Scan for the cell matching the given text and deliver its (X, Y) coordinate at center. 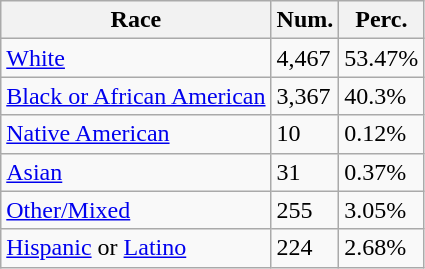
10 (305, 134)
Asian (136, 172)
31 (305, 172)
Other/Mixed (136, 210)
3,367 (305, 96)
Black or African American (136, 96)
Hispanic or Latino (136, 248)
White (136, 58)
40.3% (382, 96)
224 (305, 248)
53.47% (382, 58)
2.68% (382, 248)
0.37% (382, 172)
255 (305, 210)
Native American (136, 134)
Race (136, 20)
0.12% (382, 134)
4,467 (305, 58)
3.05% (382, 210)
Perc. (382, 20)
Num. (305, 20)
